Capture the cell that displays the provided text and extract its [x, y] central coordinate. 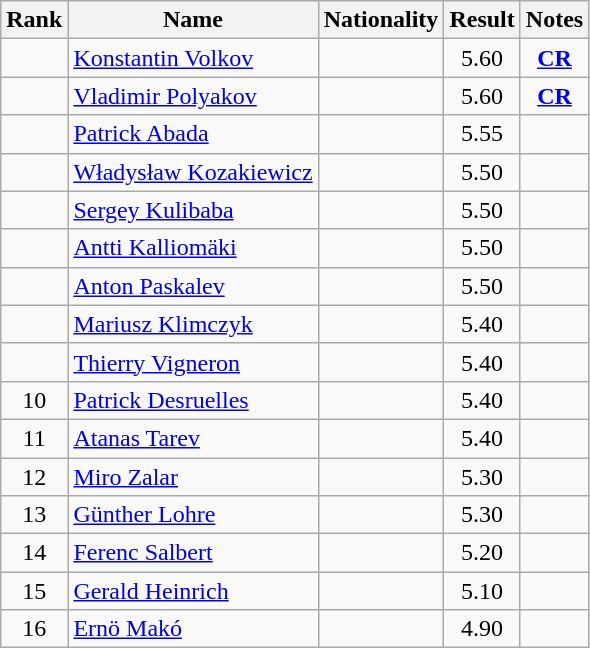
Patrick Desruelles [193, 400]
Patrick Abada [193, 134]
10 [34, 400]
11 [34, 438]
Ferenc Salbert [193, 553]
Mariusz Klimczyk [193, 324]
4.90 [482, 629]
Atanas Tarev [193, 438]
Anton Paskalev [193, 286]
13 [34, 515]
Miro Zalar [193, 477]
Rank [34, 20]
Name [193, 20]
5.55 [482, 134]
Konstantin Volkov [193, 58]
Antti Kalliomäki [193, 248]
Result [482, 20]
Ernö Makó [193, 629]
Thierry Vigneron [193, 362]
5.10 [482, 591]
Gerald Heinrich [193, 591]
Notes [554, 20]
Sergey Kulibaba [193, 210]
Günther Lohre [193, 515]
12 [34, 477]
16 [34, 629]
5.20 [482, 553]
14 [34, 553]
Nationality [381, 20]
15 [34, 591]
Władysław Kozakiewicz [193, 172]
Vladimir Polyakov [193, 96]
